Pinpoint the cell where the given text exists, returning its (X, Y) midpoint coordinate. 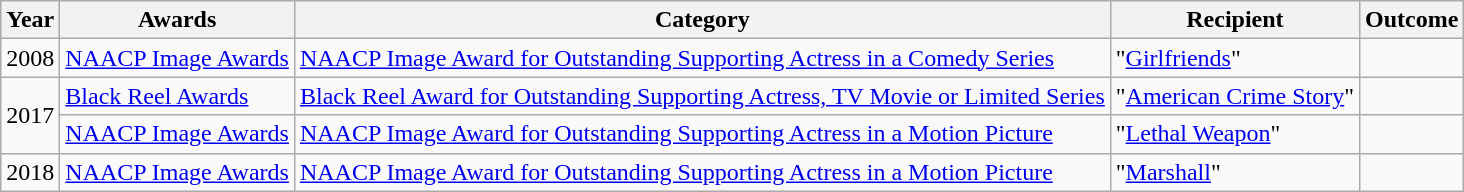
"American Crime Story" (1234, 96)
Awards (178, 20)
Outcome (1412, 20)
Black Reel Awards (178, 96)
Black Reel Award for Outstanding Supporting Actress, TV Movie or Limited Series (702, 96)
"Girlfriends" (1234, 58)
2018 (30, 172)
2008 (30, 58)
2017 (30, 115)
"Lethal Weapon" (1234, 134)
Year (30, 20)
Category (702, 20)
"Marshall" (1234, 172)
NAACP Image Award for Outstanding Supporting Actress in a Comedy Series (702, 58)
Recipient (1234, 20)
